Provide the (X, Y) coordinate of the cell's center where the given text is located.  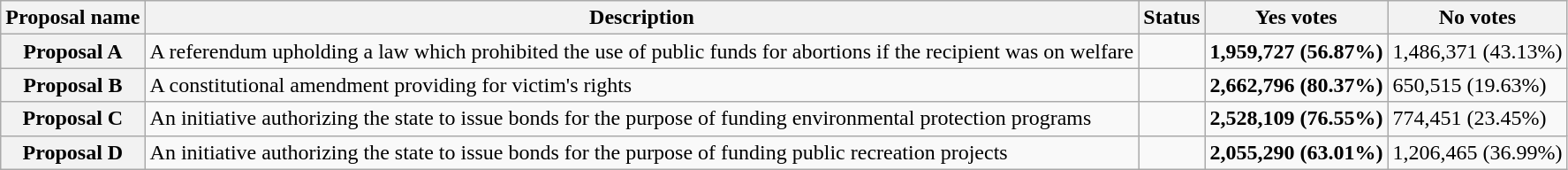
Proposal D (72, 152)
Description (641, 18)
A referendum upholding a law which prohibited the use of public funds for abortions if the recipient was on welfare (641, 51)
2,662,796 (80.37%) (1297, 85)
Yes votes (1297, 18)
1,959,727 (56.87%) (1297, 51)
1,206,465 (36.99%) (1477, 152)
1,486,371 (43.13%) (1477, 51)
An initiative authorizing the state to issue bonds for the purpose of funding public recreation projects (641, 152)
Proposal A (72, 51)
2,528,109 (76.55%) (1297, 119)
2,055,290 (63.01%) (1297, 152)
Status (1171, 18)
A constitutional amendment providing for victim's rights (641, 85)
No votes (1477, 18)
650,515 (19.63%) (1477, 85)
774,451 (23.45%) (1477, 119)
Proposal C (72, 119)
Proposal B (72, 85)
Proposal name (72, 18)
An initiative authorizing the state to issue bonds for the purpose of funding environmental protection programs (641, 119)
